Return the (X, Y) coordinate for the center point of the cell that contains the specified text.  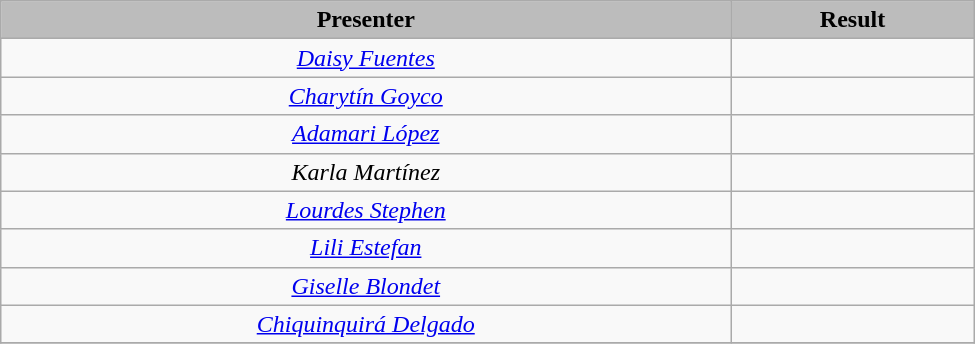
Giselle Blondet (366, 286)
Karla Martínez (366, 172)
Adamari López (366, 134)
Daisy Fuentes (366, 58)
Presenter (366, 20)
Lourdes Stephen (366, 210)
Chiquinquirá Delgado (366, 324)
Charytín Goyco (366, 96)
Result (852, 20)
Lili Estefan (366, 248)
